Return [X, Y] of the center of cell containing provided text 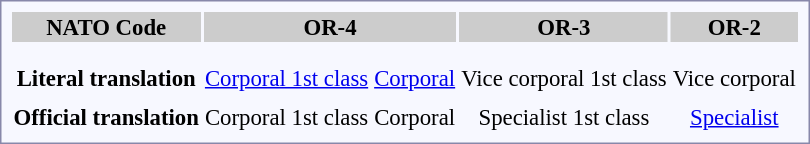
OR-4 [330, 27]
Official translation [106, 117]
Specialist [734, 117]
Literal translation [106, 78]
NATO Code [106, 27]
OR-3 [564, 27]
Vice corporal 1st class [564, 78]
Specialist 1st class [564, 117]
OR-2 [734, 27]
Vice corporal [734, 78]
